Return the (X, Y) coordinate for the center point of the cell that contains the specified text.  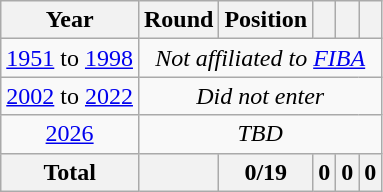
Round (178, 20)
2002 to 2022 (70, 96)
Position (266, 20)
TBD (260, 134)
Total (70, 172)
2026 (70, 134)
Not affiliated to FIBA (260, 58)
1951 to 1998 (70, 58)
Year (70, 20)
0/19 (266, 172)
Did not enter (260, 96)
